Capture the cell that displays the provided text and extract its [x, y] central coordinate. 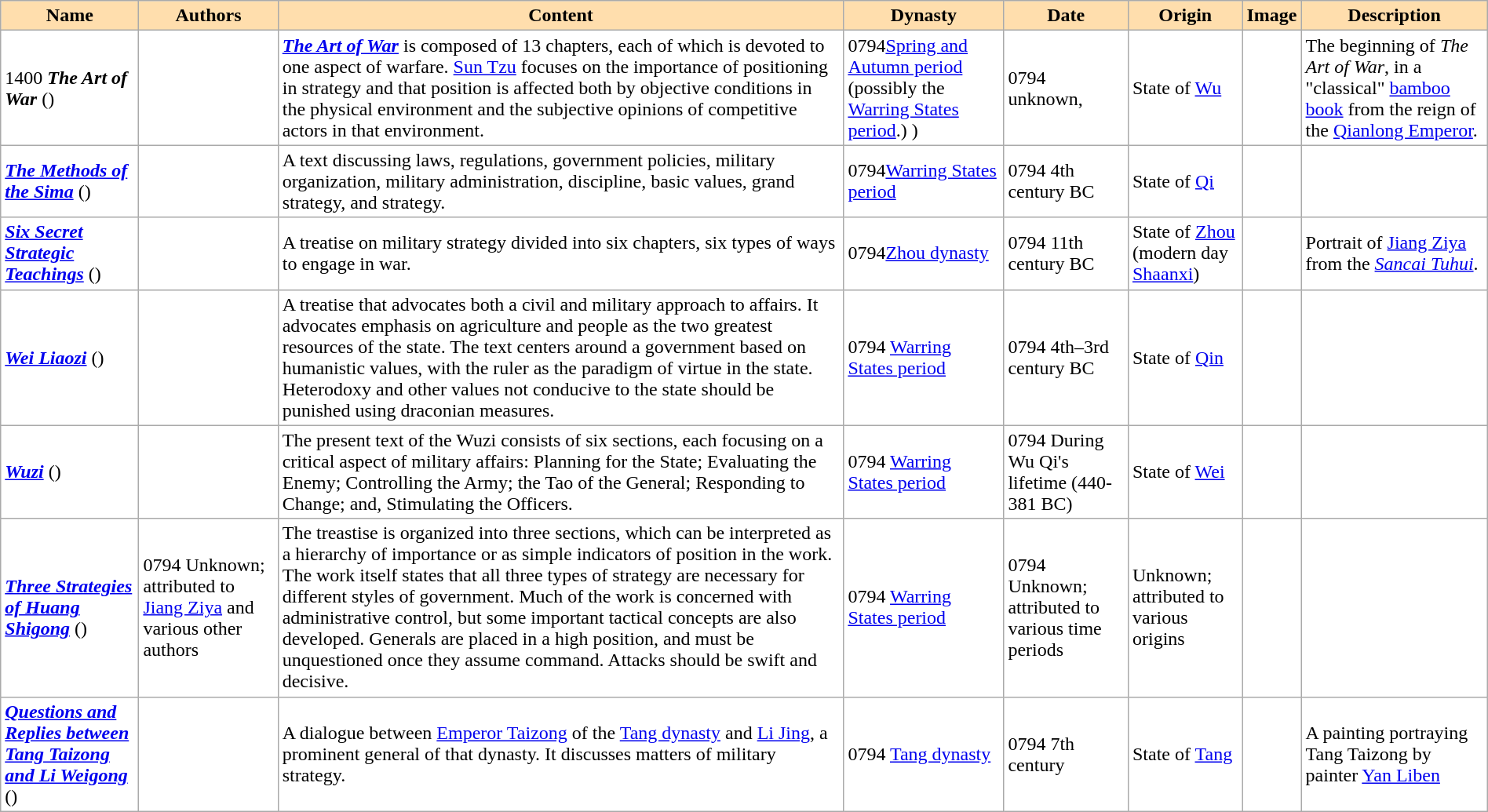
Description [1394, 16]
A treatise on military strategy divided into six chapters, six types of ways to engage in war. [560, 253]
State of Wei [1185, 472]
0794 Unknown; attributed to Jiang Ziya and various other authors [209, 607]
Name [70, 16]
0794 11th century BC [1066, 253]
Content [560, 16]
0794 During Wu Qi's lifetime (440-381 BC) [1066, 472]
Image [1271, 16]
0794 Unknown; attributed to various time periods [1066, 607]
State of Qi [1185, 181]
0794 4th century BC [1066, 181]
0794Spring and Autumn period (possibly the Warring States period.) ) [924, 88]
Date [1066, 16]
Portrait of Jiang Ziya from the Sancai Tuhui. [1394, 253]
0794Zhou dynasty [924, 253]
0794 Tang dynasty [924, 754]
1400 The Art of War () [70, 88]
State of Zhou (modern day Shaanxi) [1185, 253]
State of Wu [1185, 88]
The Methods of the Sima () [70, 181]
Authors [209, 16]
0794 4th–3rd century BC [1066, 358]
Origin [1185, 16]
Dynasty [924, 16]
0794 unknown, [1066, 88]
0794 7th century [1066, 754]
State of Qin [1185, 358]
A painting portraying Tang Taizong by painter Yan Liben [1394, 754]
Six Secret Strategic Teachings () [70, 253]
State of Tang [1185, 754]
Questions and Replies between Tang Taizong and Li Weigong () [70, 754]
Wei Liaozi () [70, 358]
Three Strategies of Huang Shigong () [70, 607]
A dialogue between Emperor Taizong of the Tang dynasty and Li Jing, a prominent general of that dynasty. It discusses matters of military strategy. [560, 754]
Wuzi () [70, 472]
0794Warring States period [924, 181]
The beginning of The Art of War, in a "classical" bamboo book from the reign of the Qianlong Emperor. [1394, 88]
Unknown; attributed to various origins [1185, 607]
